From the cell containing the given text, extract its center point as (X, Y) coordinate. 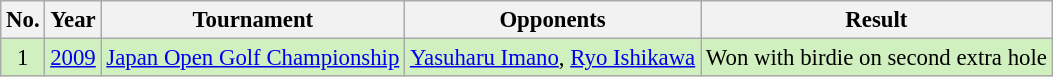
1 (23, 58)
Won with birdie on second extra hole (877, 58)
Tournament (253, 20)
Japan Open Golf Championship (253, 58)
Yasuharu Imano, Ryo Ishikawa (553, 58)
No. (23, 20)
Year (73, 20)
Opponents (553, 20)
Result (877, 20)
2009 (73, 58)
